Output the (x, y) coordinate of the center of the cell containing the given text.  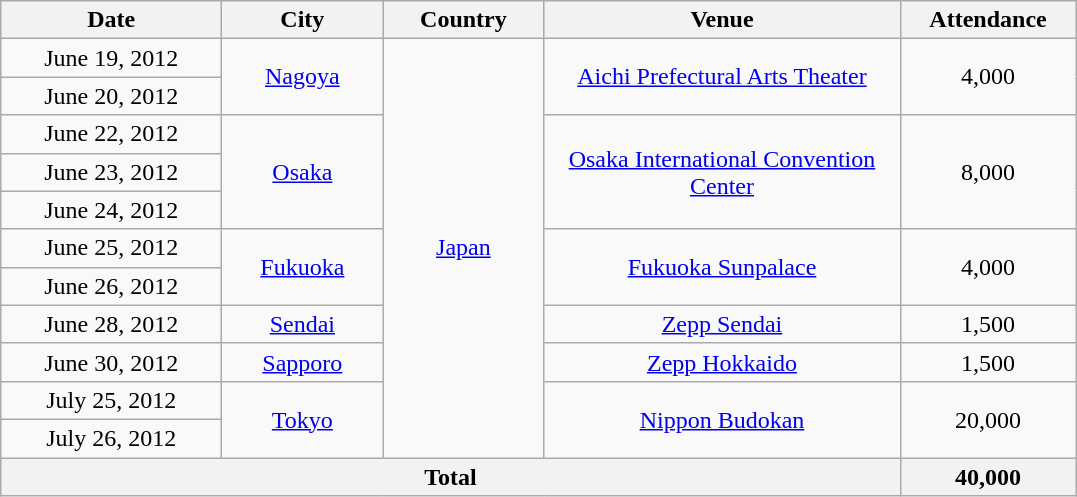
June 28, 2012 (112, 324)
July 25, 2012 (112, 400)
Osaka International Convention Center (722, 172)
June 25, 2012 (112, 248)
Sapporo (302, 362)
Date (112, 20)
June 20, 2012 (112, 96)
City (302, 20)
Tokyo (302, 419)
Venue (722, 20)
July 26, 2012 (112, 438)
Nippon Budokan (722, 419)
June 26, 2012 (112, 286)
Aichi Prefectural Arts Theater (722, 77)
Zepp Hokkaido (722, 362)
June 22, 2012 (112, 134)
40,000 (988, 477)
Total (450, 477)
Fukuoka (302, 267)
Fukuoka Sunpalace (722, 267)
8,000 (988, 172)
June 19, 2012 (112, 58)
Nagoya (302, 77)
Zepp Sendai (722, 324)
June 30, 2012 (112, 362)
Osaka (302, 172)
Sendai (302, 324)
June 24, 2012 (112, 210)
Japan (464, 248)
20,000 (988, 419)
June 23, 2012 (112, 172)
Attendance (988, 20)
Country (464, 20)
